Return the [x, y] coordinate for the center point of the cell that contains the specified text.  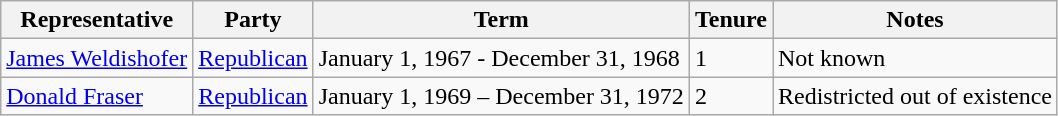
1 [730, 58]
Donald Fraser [97, 96]
James Weldishofer [97, 58]
Tenure [730, 20]
Party [253, 20]
January 1, 1969 – December 31, 1972 [501, 96]
2 [730, 96]
Notes [914, 20]
Not known [914, 58]
January 1, 1967 - December 31, 1968 [501, 58]
Term [501, 20]
Representative [97, 20]
Redistricted out of existence [914, 96]
